For the text-containing cell, return its midpoint in (X, Y) coordinate format. 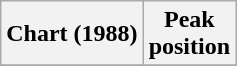
Chart (1988) (72, 34)
Peakposition (189, 34)
